Search for the cell housing the specified text and yield its [x, y] center coordinate. 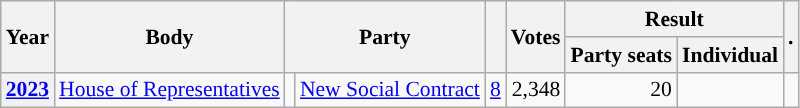
8 [496, 90]
20 [620, 90]
House of Representatives [170, 90]
Votes [536, 36]
2,348 [536, 90]
. [791, 36]
Body [170, 36]
2023 [28, 90]
Party [385, 36]
Party seats [620, 55]
Individual [730, 55]
Year [28, 36]
Result [674, 19]
New Social Contract [390, 90]
